Return the [X, Y] coordinate for the center point of the cell that contains the specified text.  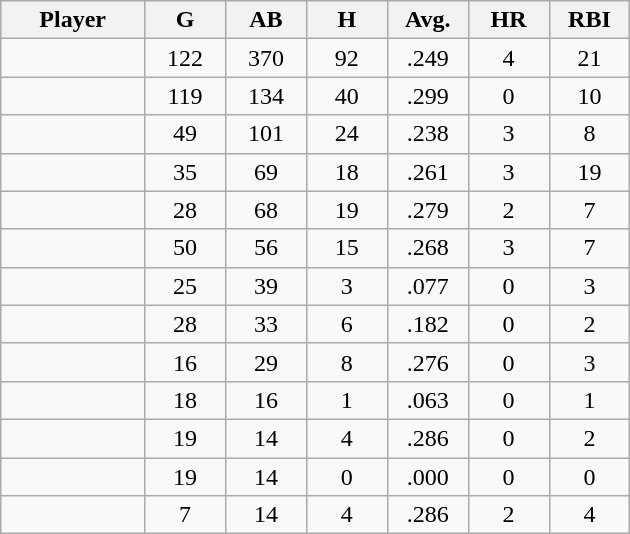
50 [186, 248]
HR [508, 20]
10 [590, 96]
119 [186, 96]
122 [186, 58]
.261 [428, 172]
21 [590, 58]
AB [266, 20]
35 [186, 172]
24 [346, 134]
33 [266, 324]
.268 [428, 248]
69 [266, 172]
68 [266, 210]
56 [266, 248]
.276 [428, 362]
RBI [590, 20]
40 [346, 96]
15 [346, 248]
101 [266, 134]
49 [186, 134]
92 [346, 58]
.238 [428, 134]
39 [266, 286]
G [186, 20]
.000 [428, 477]
.077 [428, 286]
Avg. [428, 20]
.063 [428, 400]
134 [266, 96]
.299 [428, 96]
25 [186, 286]
6 [346, 324]
.249 [428, 58]
370 [266, 58]
Player [73, 20]
H [346, 20]
29 [266, 362]
.182 [428, 324]
.279 [428, 210]
